Determine the (X, Y) coordinate at the center of the cell enclosing the given text.  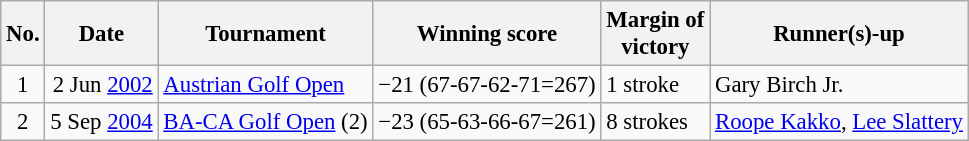
No. (23, 34)
−23 (65-63-66-67=261) (487, 122)
1 stroke (656, 85)
Runner(s)-up (840, 34)
Roope Kakko, Lee Slattery (840, 122)
BA-CA Golf Open (2) (266, 122)
8 strokes (656, 122)
Winning score (487, 34)
Tournament (266, 34)
2 (23, 122)
−21 (67-67-62-71=267) (487, 85)
1 (23, 85)
2 Jun 2002 (102, 85)
5 Sep 2004 (102, 122)
Date (102, 34)
Margin ofvictory (656, 34)
Gary Birch Jr. (840, 85)
Austrian Golf Open (266, 85)
